Capture the cell that displays the provided text and extract its [x, y] central coordinate. 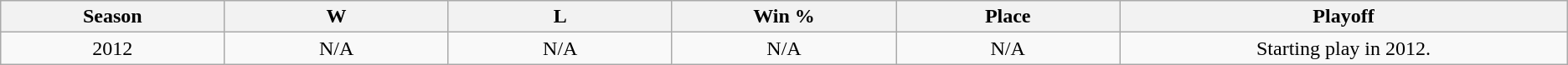
Playoff [1344, 17]
2012 [112, 48]
Win % [784, 17]
L [560, 17]
Season [112, 17]
Place [1008, 17]
Starting play in 2012. [1344, 48]
W [337, 17]
